Return the (x, y) coordinate for the center point of the cell that contains the specified text.  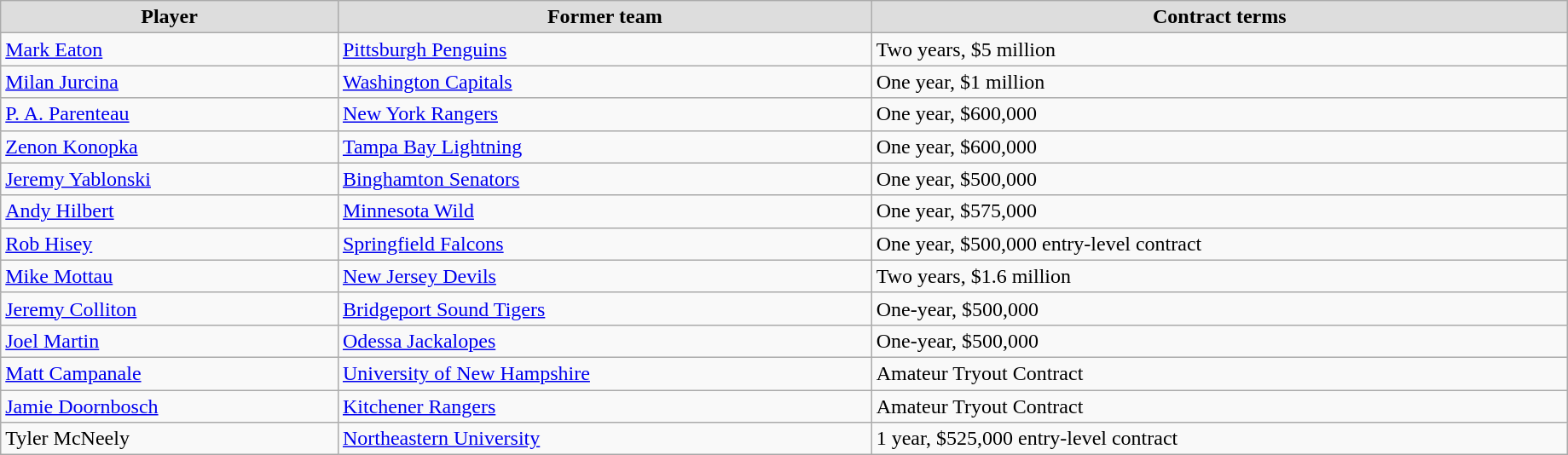
Kitchener Rangers (605, 406)
Mike Mottau (170, 276)
One year, $1 million (1219, 82)
Rob Hisey (170, 244)
Joel Martin (170, 341)
New Jersey Devils (605, 276)
New York Rangers (605, 114)
1 year, $525,000 entry-level contract (1219, 439)
Player (170, 17)
Zenon Konopka (170, 147)
Springfield Falcons (605, 244)
Bridgeport Sound Tigers (605, 308)
Washington Capitals (605, 82)
One year, $500,000 entry-level contract (1219, 244)
Tyler McNeely (170, 439)
Minnesota Wild (605, 211)
Matt Campanale (170, 373)
Mark Eaton (170, 49)
Northeastern University (605, 439)
One year, $575,000 (1219, 211)
Jeremy Colliton (170, 308)
Two years, $1.6 million (1219, 276)
Milan Jurcina (170, 82)
One year, $500,000 (1219, 179)
Two years, $5 million (1219, 49)
Former team (605, 17)
Contract terms (1219, 17)
Jamie Doornbosch (170, 406)
Jeremy Yablonski (170, 179)
Tampa Bay Lightning (605, 147)
University of New Hampshire (605, 373)
Binghamton Senators (605, 179)
Andy Hilbert (170, 211)
P. A. Parenteau (170, 114)
Odessa Jackalopes (605, 341)
Pittsburgh Penguins (605, 49)
